Determine the (X, Y) coordinate at the center of the cell enclosing the given text.  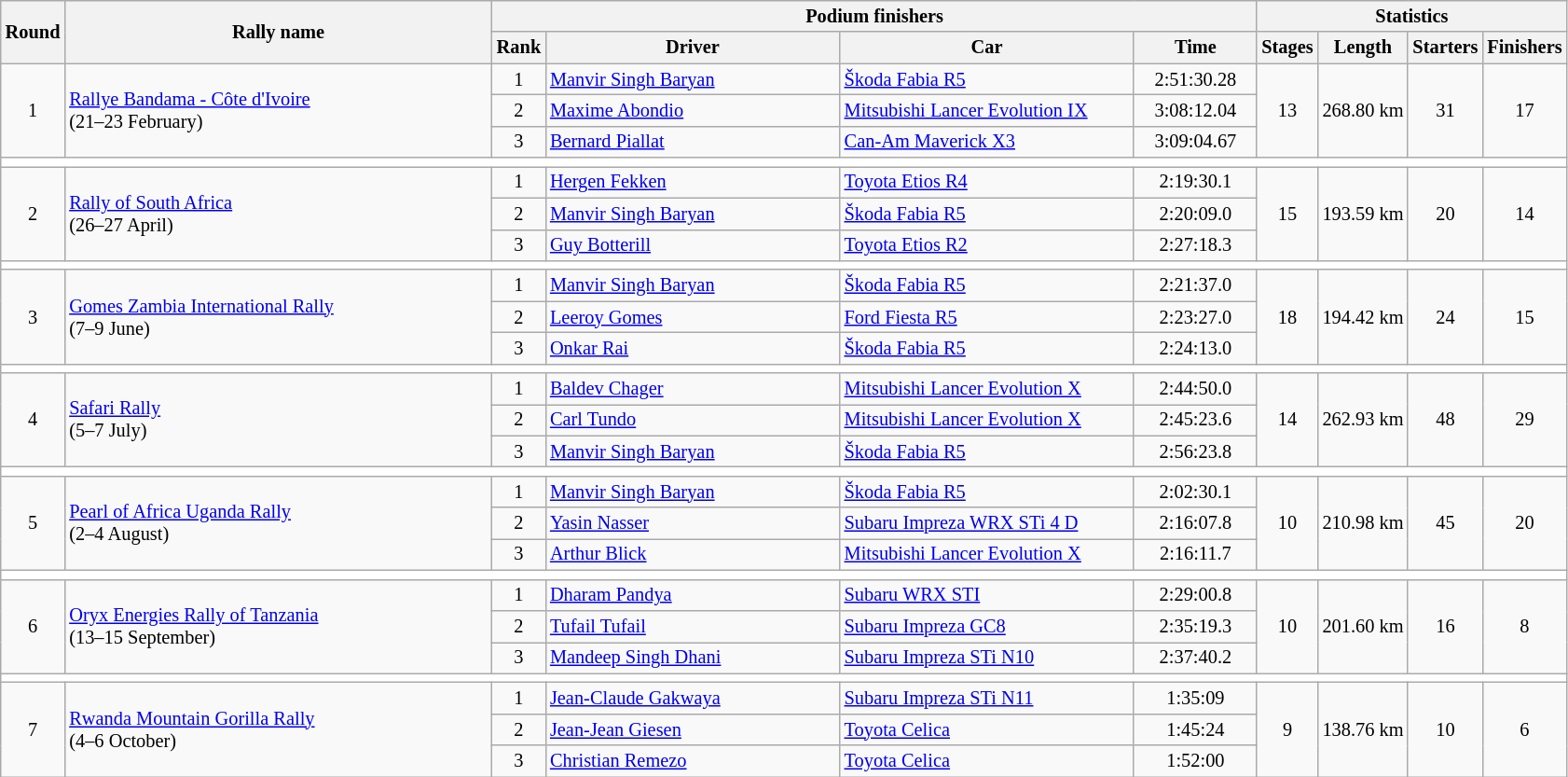
2:37:40.2 (1195, 658)
Rallye Bandama - Côte d'Ivoire(21–23 February) (278, 110)
48 (1445, 420)
Bernard Piallat (693, 142)
4 (34, 420)
Leeroy Gomes (693, 317)
Carl Tundo (693, 420)
Dharam Pandya (693, 595)
Christian Remezo (693, 761)
18 (1286, 317)
1:35:09 (1195, 698)
2:29:00.8 (1195, 595)
2:21:37.0 (1195, 285)
Toyota Etios R4 (987, 182)
Time (1195, 48)
Arthur Blick (693, 554)
24 (1445, 317)
Subaru Impreza WRX STi 4 D (987, 523)
2:56:23.8 (1195, 451)
2:45:23.6 (1195, 420)
Hergen Fekken (693, 182)
45 (1445, 522)
2:51:30.28 (1195, 79)
Oryx Energies Rally of Tanzania(13–15 September) (278, 627)
5 (34, 522)
Yasin Nasser (693, 523)
2:19:30.1 (1195, 182)
Driver (693, 48)
16 (1445, 627)
3:09:04.67 (1195, 142)
1:52:00 (1195, 761)
Maxime Abondio (693, 110)
31 (1445, 110)
Rally of South Africa(26–27 April) (278, 213)
13 (1286, 110)
193.59 km (1363, 213)
Mitsubishi Lancer Evolution IX (987, 110)
194.42 km (1363, 317)
Subaru WRX STI (987, 595)
2:16:11.7 (1195, 554)
Can-Am Maverick X3 (987, 142)
9 (1286, 729)
2:44:50.0 (1195, 389)
Ford Fiesta R5 (987, 317)
Rank (518, 48)
Subaru Impreza STi N11 (987, 698)
Tufail Tufail (693, 626)
Rwanda Mountain Gorilla Rally(4–6 October) (278, 729)
Onkar Rai (693, 348)
Finishers (1524, 48)
3:08:12.04 (1195, 110)
1:45:24 (1195, 729)
2:02:30.1 (1195, 492)
2:23:27.0 (1195, 317)
2:27:18.3 (1195, 245)
Rally name (278, 32)
Jean-Claude Gakwaya (693, 698)
Statistics (1411, 16)
2:20:09.0 (1195, 214)
262.93 km (1363, 420)
Stages (1286, 48)
Pearl of Africa Uganda Rally(2–4 August) (278, 522)
Baldev Chager (693, 389)
Car (987, 48)
Podium finishers (874, 16)
138.76 km (1363, 729)
Gomes Zambia International Rally(7–9 June) (278, 317)
7 (34, 729)
Toyota Etios R2 (987, 245)
29 (1524, 420)
17 (1524, 110)
201.60 km (1363, 627)
Mandeep Singh Dhani (693, 658)
Subaru Impreza GC8 (987, 626)
2:24:13.0 (1195, 348)
268.80 km (1363, 110)
Length (1363, 48)
Guy Botterill (693, 245)
Jean-Jean Giesen (693, 729)
Starters (1445, 48)
Round (34, 32)
Safari Rally(5–7 July) (278, 420)
2:16:07.8 (1195, 523)
Subaru Impreza STi N10 (987, 658)
8 (1524, 627)
2:35:19.3 (1195, 626)
210.98 km (1363, 522)
